Provide the (x, y) coordinate of the cell's center where the given text is located.  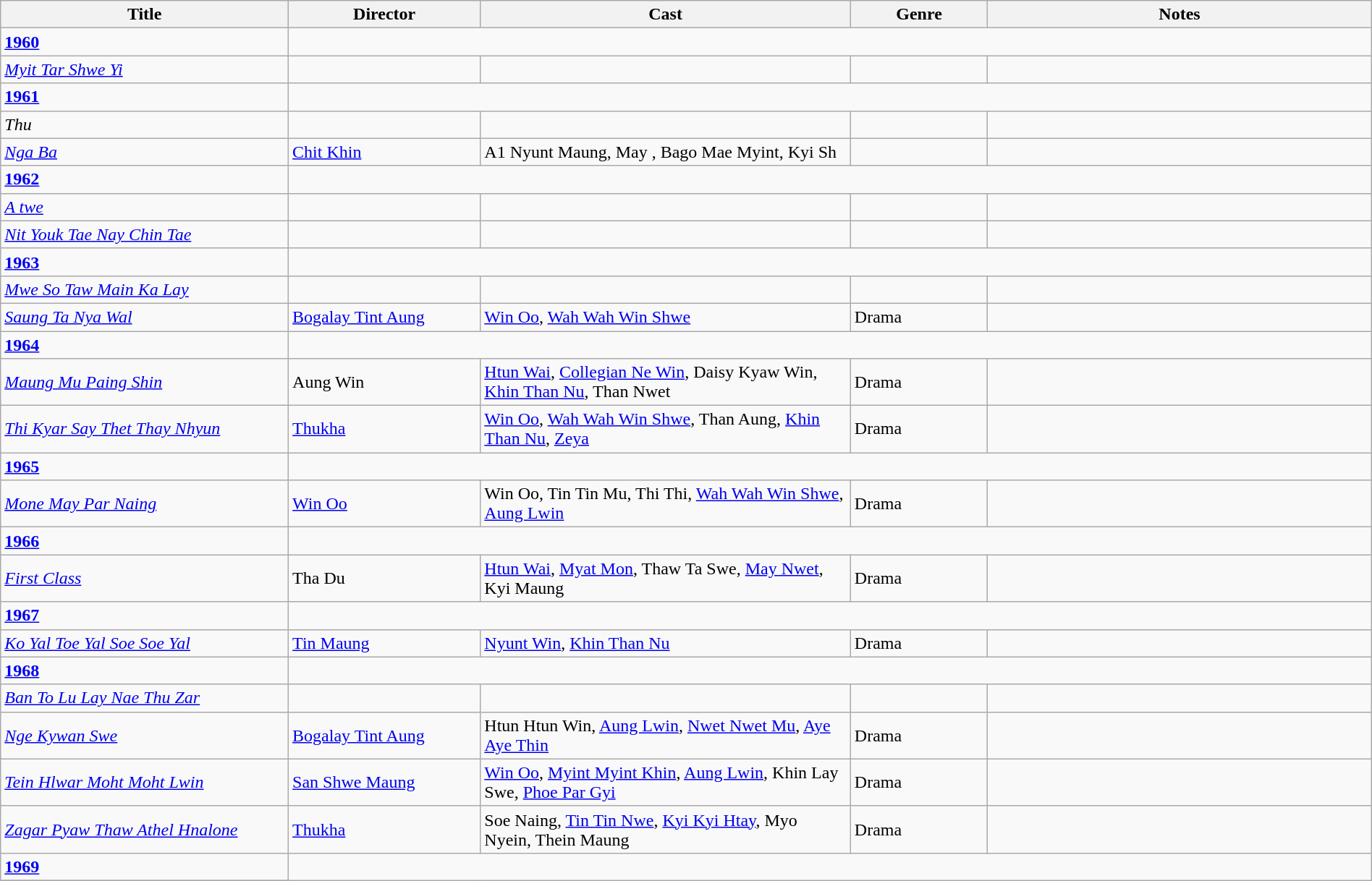
Aung Win (385, 382)
A1 Nyunt Maung, May , Bago Mae Myint, Kyi Sh (666, 152)
1965 (145, 467)
1967 (145, 616)
1961 (145, 97)
Win Oo, Wah Wah Win Shwe, Than Aung, Khin Than Nu, Zeya (666, 430)
1962 (145, 179)
Saung Ta Nya Wal (145, 317)
Nge Kywan Swe (145, 735)
1963 (145, 262)
Notes (1180, 14)
Chit Khin (385, 152)
1964 (145, 345)
Tin Maung (385, 643)
Tein Hlwar Moht Moht Lwin (145, 783)
Ko Yal Toe Yal Soe Soe Yal (145, 643)
A twe (145, 207)
Thu (145, 124)
Win Oo, Wah Wah Win Shwe (666, 317)
Win Oo, Tin Tin Mu, Thi Thi, Wah Wah Win Shwe, Aung Lwin (666, 503)
Win Oo (385, 503)
Mone May Par Naing (145, 503)
1969 (145, 867)
Cast (666, 14)
1966 (145, 541)
Myit Tar Shwe Yi (145, 69)
Soe Naing, Tin Tin Nwe, Kyi Kyi Htay, Myo Nyein, Thein Maung (666, 829)
Director (385, 14)
Htun Htun Win, Aung Lwin, Nwet Nwet Mu, Aye Aye Thin (666, 735)
Zagar Pyaw Thaw Athel Hnalone (145, 829)
Nit Youk Tae Nay Chin Tae (145, 234)
First Class (145, 579)
Tha Du (385, 579)
Mwe So Taw Main Ka Lay (145, 289)
Htun Wai, Collegian Ne Win, Daisy Kyaw Win, Khin Than Nu, Than Nwet (666, 382)
Nga Ba (145, 152)
Ban To Lu Lay Nae Thu Zar (145, 698)
Genre (919, 14)
Maung Mu Paing Shin (145, 382)
1960 (145, 42)
Htun Wai, Myat Mon, Thaw Ta Swe, May Nwet, Kyi Maung (666, 579)
1968 (145, 671)
Win Oo, Myint Myint Khin, Aung Lwin, Khin Lay Swe, Phoe Par Gyi (666, 783)
San Shwe Maung (385, 783)
Title (145, 14)
Nyunt Win, Khin Than Nu (666, 643)
Thi Kyar Say Thet Thay Nhyun (145, 430)
